Search for the cell housing the specified text and yield its [x, y] center coordinate. 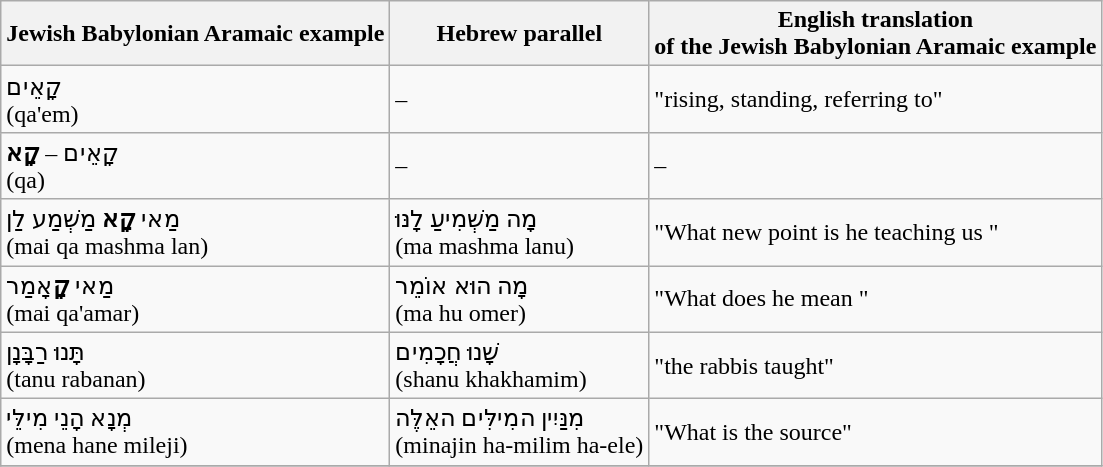
Jewish Babylonian Aramaic example [196, 34]
"What is the source" [876, 432]
מָה מַשְׁמִיעַ לָנּוּ (ma mashma lanu) [520, 232]
מַאי קָא מַשְׁמַע לַן (mai qa mashma lan) [196, 232]
מַאי קָאָמַר (mai qa'amar) [196, 300]
"the rabbis taught" [876, 366]
Hebrew parallel [520, 34]
מָה הוּא אוֹמֵר (ma hu omer) [520, 300]
"rising, standing, referring to" [876, 100]
מִנַּיִין המִילִּים האֵלֶּה (minajin ha-milim ha-ele) [520, 432]
"What new point is he teaching us " [876, 232]
"What does he mean " [876, 300]
קָאֵים (qa'em) [196, 100]
תָּנוּ רַבָּנָן (tanu rabanan) [196, 366]
מְנָא הָנֵי מִילֵּי (mena hane mileji) [196, 432]
English translation of the Jewish Babylonian Aramaic example [876, 34]
שָׁנוּ חֲכָמִים (shanu khakhamim) [520, 366]
קָאֵים – קָא (qa) [196, 166]
